Output the (x, y) coordinate of the center of the cell containing the given text.  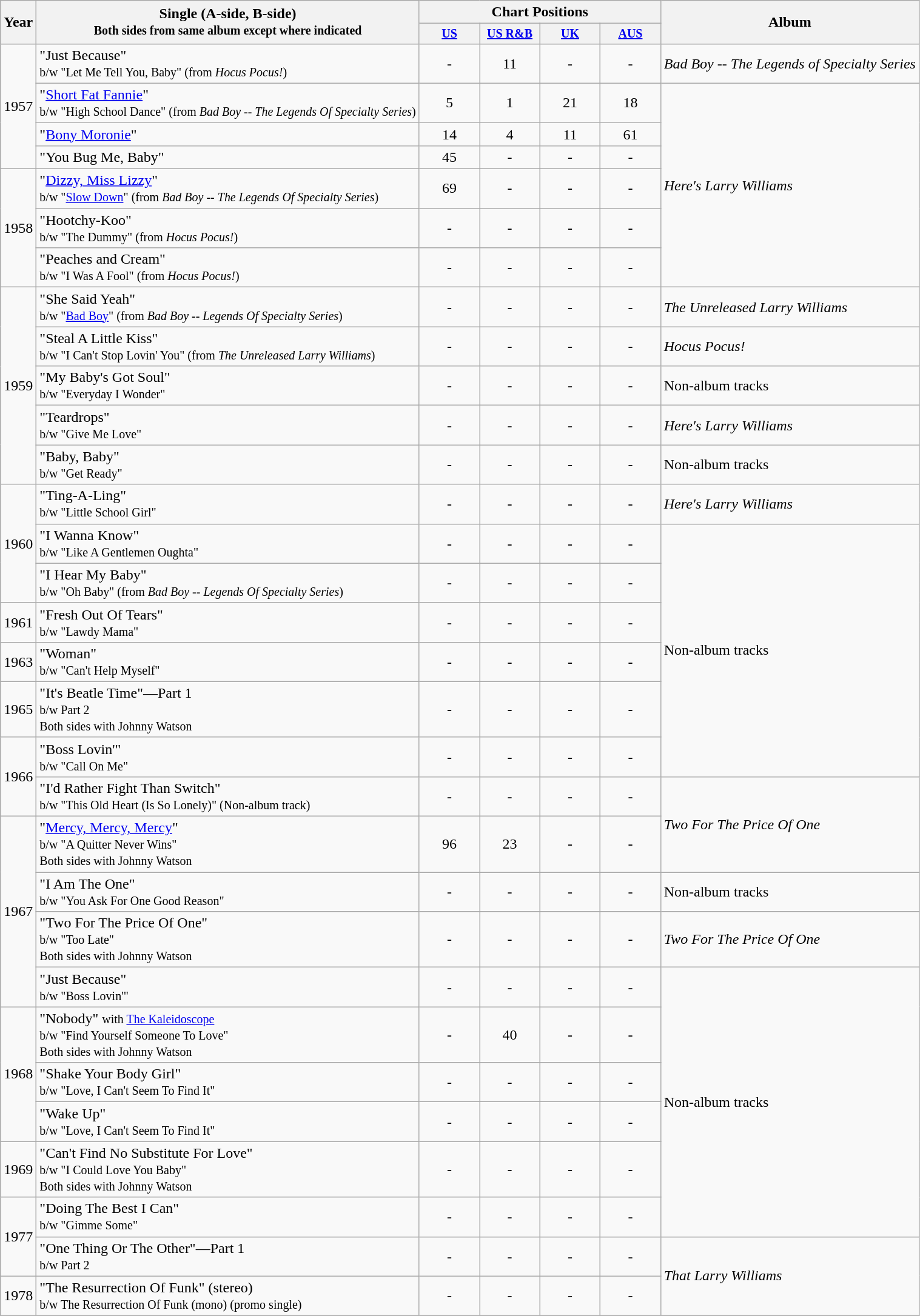
"Baby, Baby"b/w "Get Ready" (228, 464)
"Bony Moronie" (228, 134)
"Woman"b/w "Can't Help Myself" (228, 662)
1969 (18, 1169)
61 (631, 134)
"Just Because"b/w "Let Me Tell You, Baby" (from Hocus Pocus!) (228, 63)
"Doing The Best I Can"b/w "Gimme Some" (228, 1217)
"Fresh Out Of Tears"b/w "Lawdy Mama" (228, 622)
"Dizzy, Miss Lizzy"b/w "Slow Down" (from Bad Boy -- The Legends Of Specialty Series) (228, 189)
"Peaches and Cream"b/w "I Was A Fool" (from Hocus Pocus!) (228, 268)
"Boss Lovin'"b/w "Call On Me" (228, 757)
"I'd Rather Fight Than Switch"b/w "This Old Heart (Is So Lonely)" (Non-album track) (228, 797)
4 (509, 134)
"Teardrops"b/w "Give Me Love" (228, 426)
1966 (18, 777)
US R&B (509, 34)
1965 (18, 709)
Album (790, 22)
"Just Because"b/w "Boss Lovin'" (228, 987)
1977 (18, 1237)
1 (509, 103)
23 (509, 844)
US (449, 34)
"Two For The Price Of One"b/w "Too Late"Both sides with Johnny Watson (228, 940)
14 (449, 134)
1963 (18, 662)
1978 (18, 1296)
The Unreleased Larry Williams (790, 307)
"I Wanna Know"b/w "Like A Gentlemen Oughta" (228, 543)
"The Resurrection Of Funk" (stereo)b/w The Resurrection Of Funk (mono) (promo single) (228, 1296)
1967 (18, 912)
1958 (18, 228)
"Short Fat Fannie"b/w "High School Dance" (from Bad Boy -- The Legends Of Specialty Series) (228, 103)
5 (449, 103)
UK (570, 34)
Chart Positions (540, 12)
"Mercy, Mercy, Mercy"b/w "A Quitter Never Wins"Both sides with Johnny Watson (228, 844)
"My Baby's Got Soul"b/w "Everyday I Wonder" (228, 386)
That Larry Williams (790, 1276)
96 (449, 844)
45 (449, 157)
Year (18, 22)
"Shake Your Body Girl"b/w "Love, I Can't Seem To Find It" (228, 1083)
"One Thing Or The Other"—Part 1b/w Part 2 (228, 1256)
1960 (18, 543)
Single (A-side, B-side)Both sides from same album except where indicated (228, 22)
Bad Boy -- The Legends of Specialty Series (790, 63)
1968 (18, 1074)
"I Hear My Baby"b/w "Oh Baby" (from Bad Boy -- Legends Of Specialty Series) (228, 583)
1961 (18, 622)
21 (570, 103)
Hocus Pocus! (790, 347)
"Steal A Little Kiss"b/w "I Can't Stop Lovin' You" (from The Unreleased Larry Williams) (228, 347)
40 (509, 1035)
"Nobody" with The Kaleidoscopeb/w "Find Yourself Someone To Love"Both sides with Johnny Watson (228, 1035)
"Can't Find No Substitute For Love"b/w "I Could Love You Baby"Both sides with Johnny Watson (228, 1169)
AUS (631, 34)
"Wake Up"b/w "Love, I Can't Seem To Find It" (228, 1121)
1959 (18, 386)
"It's Beatle Time"—Part 1b/w Part 2Both sides with Johnny Watson (228, 709)
"I Am The One"b/w "You Ask For One Good Reason" (228, 892)
1957 (18, 106)
"Ting-A-Ling"b/w "Little School Girl" (228, 504)
"Hootchy-Koo"b/w "The Dummy" (from Hocus Pocus!) (228, 228)
18 (631, 103)
"She Said Yeah"b/w "Bad Boy" (from Bad Boy -- Legends Of Specialty Series) (228, 307)
69 (449, 189)
"You Bug Me, Baby" (228, 157)
